Pinpoint the cell where the given text exists, returning its (x, y) midpoint coordinate. 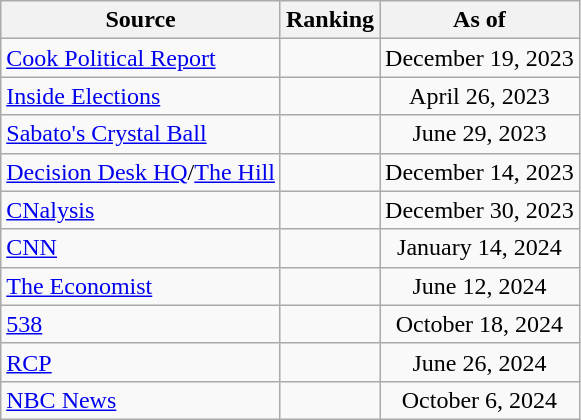
December 19, 2023 (480, 58)
As of (480, 20)
June 29, 2023 (480, 134)
October 18, 2024 (480, 324)
NBC News (141, 400)
Decision Desk HQ/The Hill (141, 172)
December 14, 2023 (480, 172)
538 (141, 324)
Ranking (330, 20)
January 14, 2024 (480, 248)
Source (141, 20)
Cook Political Report (141, 58)
October 6, 2024 (480, 400)
June 12, 2024 (480, 286)
CNalysis (141, 210)
CNN (141, 248)
April 26, 2023 (480, 96)
Sabato's Crystal Ball (141, 134)
December 30, 2023 (480, 210)
The Economist (141, 286)
June 26, 2024 (480, 362)
RCP (141, 362)
Inside Elections (141, 96)
